Find where the given text appears and provide that cell's center as [x, y] coordinate. 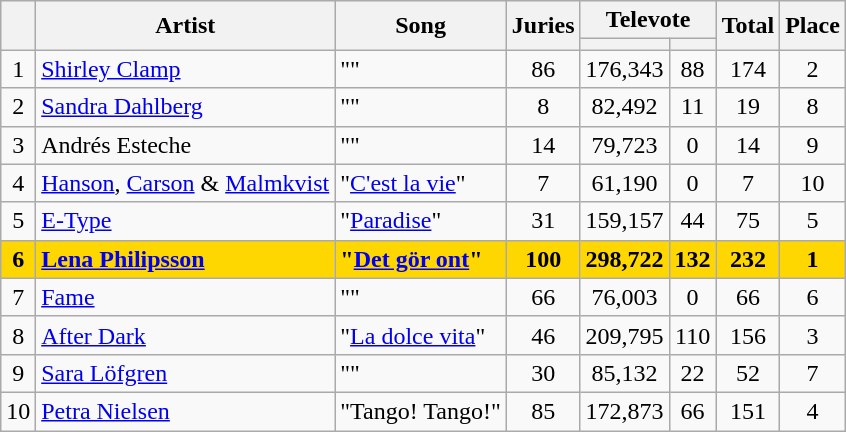
Andrés Esteche [186, 145]
46 [543, 335]
31 [543, 221]
Place [813, 26]
Sandra Dahlberg [186, 107]
30 [543, 373]
"Paradise" [420, 221]
159,157 [624, 221]
Song [420, 26]
Fame [186, 297]
172,873 [624, 411]
132 [692, 259]
52 [748, 373]
"La dolce vita" [420, 335]
Juries [543, 26]
"Tango! Tango!" [420, 411]
"Det gör ont" [420, 259]
11 [692, 107]
76,003 [624, 297]
Petra Nielsen [186, 411]
61,190 [624, 183]
44 [692, 221]
After Dark [186, 335]
E-Type [186, 221]
156 [748, 335]
176,343 [624, 69]
174 [748, 69]
100 [543, 259]
85,132 [624, 373]
86 [543, 69]
Televote [648, 20]
79,723 [624, 145]
209,795 [624, 335]
"C'est la vie" [420, 183]
110 [692, 335]
151 [748, 411]
298,722 [624, 259]
Hanson, Carson & Malmkvist [186, 183]
88 [692, 69]
Lena Philipsson [186, 259]
19 [748, 107]
Sara Löfgren [186, 373]
Shirley Clamp [186, 69]
232 [748, 259]
Artist [186, 26]
82,492 [624, 107]
75 [748, 221]
22 [692, 373]
Total [748, 26]
85 [543, 411]
